Detect which cell encompasses the target text, then output its [X, Y] center coordinate. 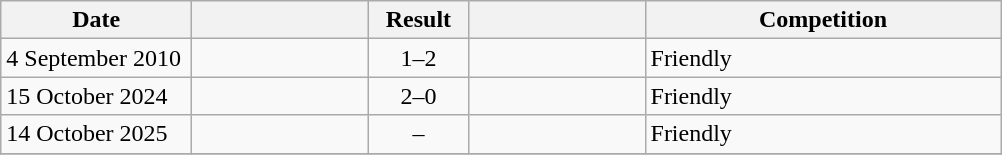
– [418, 134]
15 October 2024 [96, 96]
Date [96, 20]
1–2 [418, 58]
4 September 2010 [96, 58]
2–0 [418, 96]
Result [418, 20]
Competition [823, 20]
14 October 2025 [96, 134]
